Detect which cell encompasses the target text, then output its (X, Y) center coordinate. 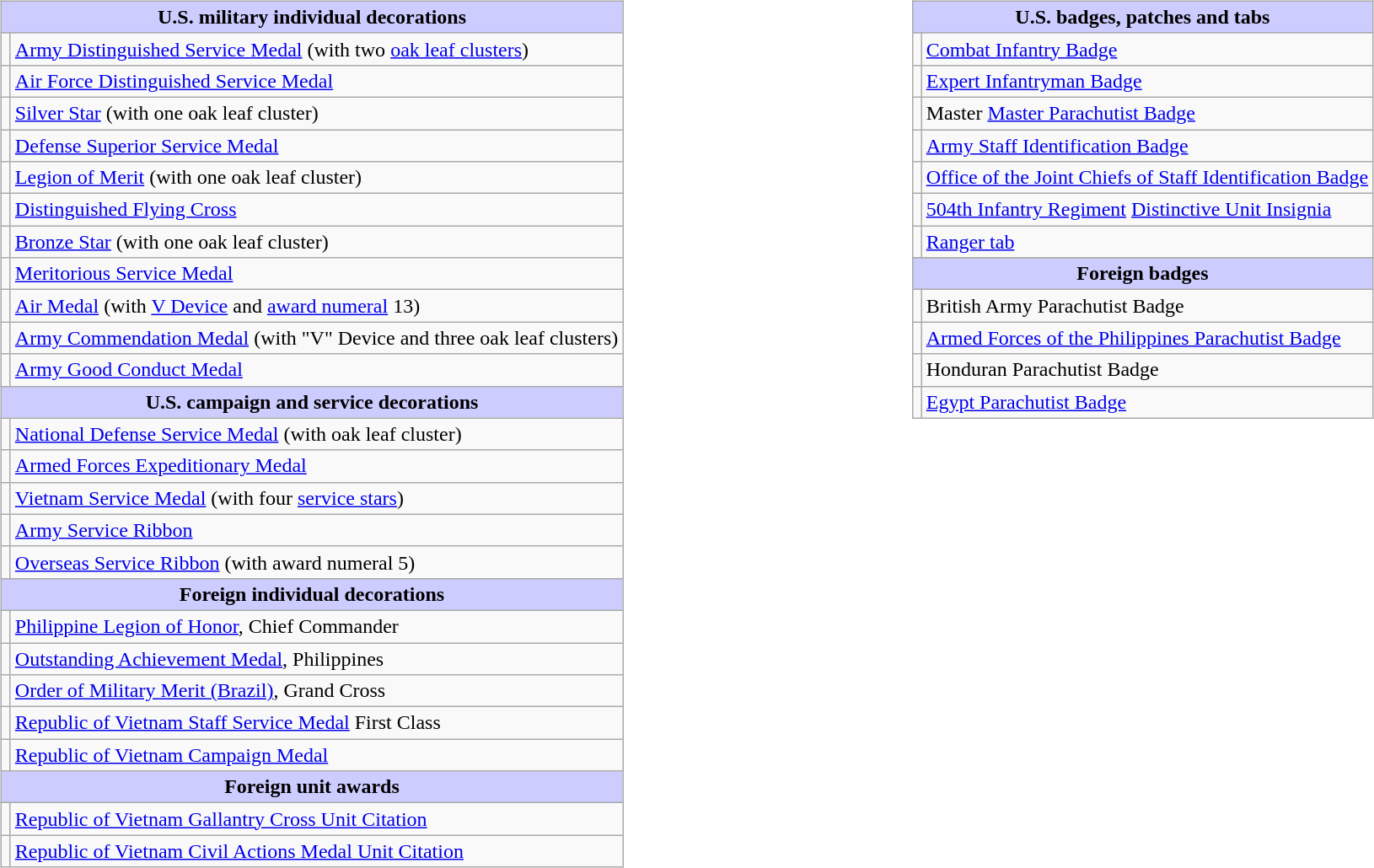
Silver Star (with one oak leaf cluster) (316, 113)
Republic of Vietnam Campaign Medal (316, 755)
Army Good Conduct Medal (316, 370)
Armed Forces Expeditionary Medal (316, 466)
Meritorious Service Medal (316, 274)
Foreign badges (1142, 274)
Office of the Joint Chiefs of Staff Identification Badge (1146, 178)
504th Infantry Regiment Distinctive Unit Insignia (1146, 210)
Republic of Vietnam Civil Actions Medal Unit Citation (316, 851)
Order of Military Merit (Brazil), Grand Cross (316, 691)
Defense Superior Service Medal (316, 146)
Army Commendation Medal (with "V" Device and three oak leaf clusters) (316, 338)
Egypt Parachutist Badge (1146, 402)
U.S. military individual decorations (312, 17)
Foreign unit awards (312, 787)
Expert Infantryman Badge (1146, 81)
Legion of Merit (with one oak leaf cluster) (316, 178)
Overseas Service Ribbon (with award numeral 5) (316, 562)
Army Distinguished Service Medal (with two oak leaf clusters) (316, 49)
U.S. badges, patches and tabs (1142, 17)
Philippine Legion of Honor, Chief Commander (316, 626)
Air Force Distinguished Service Medal (316, 81)
Combat Infantry Badge (1146, 49)
National Defense Service Medal (with oak leaf cluster) (316, 434)
U.S. campaign and service decorations (312, 402)
Air Medal (with V Device and award numeral 13) (316, 306)
Republic of Vietnam Staff Service Medal First Class (316, 723)
Distinguished Flying Cross (316, 210)
Outstanding Achievement Medal, Philippines (316, 658)
Ranger tab (1146, 242)
Vietnam Service Medal (with four service stars) (316, 498)
Armed Forces of the Philippines Parachutist Badge (1146, 338)
Army Service Ribbon (316, 530)
Honduran Parachutist Badge (1146, 370)
Master Master Parachutist Badge (1146, 113)
British Army Parachutist Badge (1146, 306)
Army Staff Identification Badge (1146, 146)
Republic of Vietnam Gallantry Cross Unit Citation (316, 819)
Foreign individual decorations (312, 594)
Bronze Star (with one oak leaf cluster) (316, 242)
